From the cell containing the given text, extract its center point as (X, Y) coordinate. 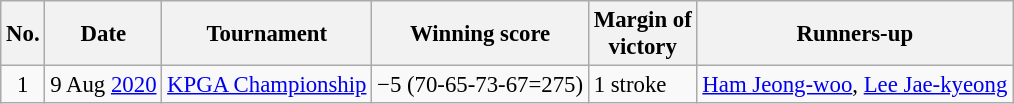
KPGA Championship (267, 85)
1 (23, 85)
Ham Jeong-woo, Lee Jae-kyeong (855, 85)
9 Aug 2020 (104, 85)
Date (104, 34)
−5 (70-65-73-67=275) (480, 85)
Margin ofvictory (642, 34)
No. (23, 34)
Runners-up (855, 34)
Winning score (480, 34)
1 stroke (642, 85)
Tournament (267, 34)
